Provide the [x, y] coordinate of the cell's center where the given text is located.  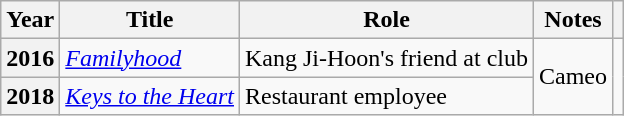
Familyhood [150, 58]
Keys to the Heart [150, 96]
Notes [574, 20]
Year [30, 20]
Title [150, 20]
2016 [30, 58]
Role [387, 20]
2018 [30, 96]
Restaurant employee [387, 96]
Cameo [574, 77]
Kang Ji-Hoon's friend at club [387, 58]
